Scan for the cell matching the given text and deliver its (X, Y) coordinate at center. 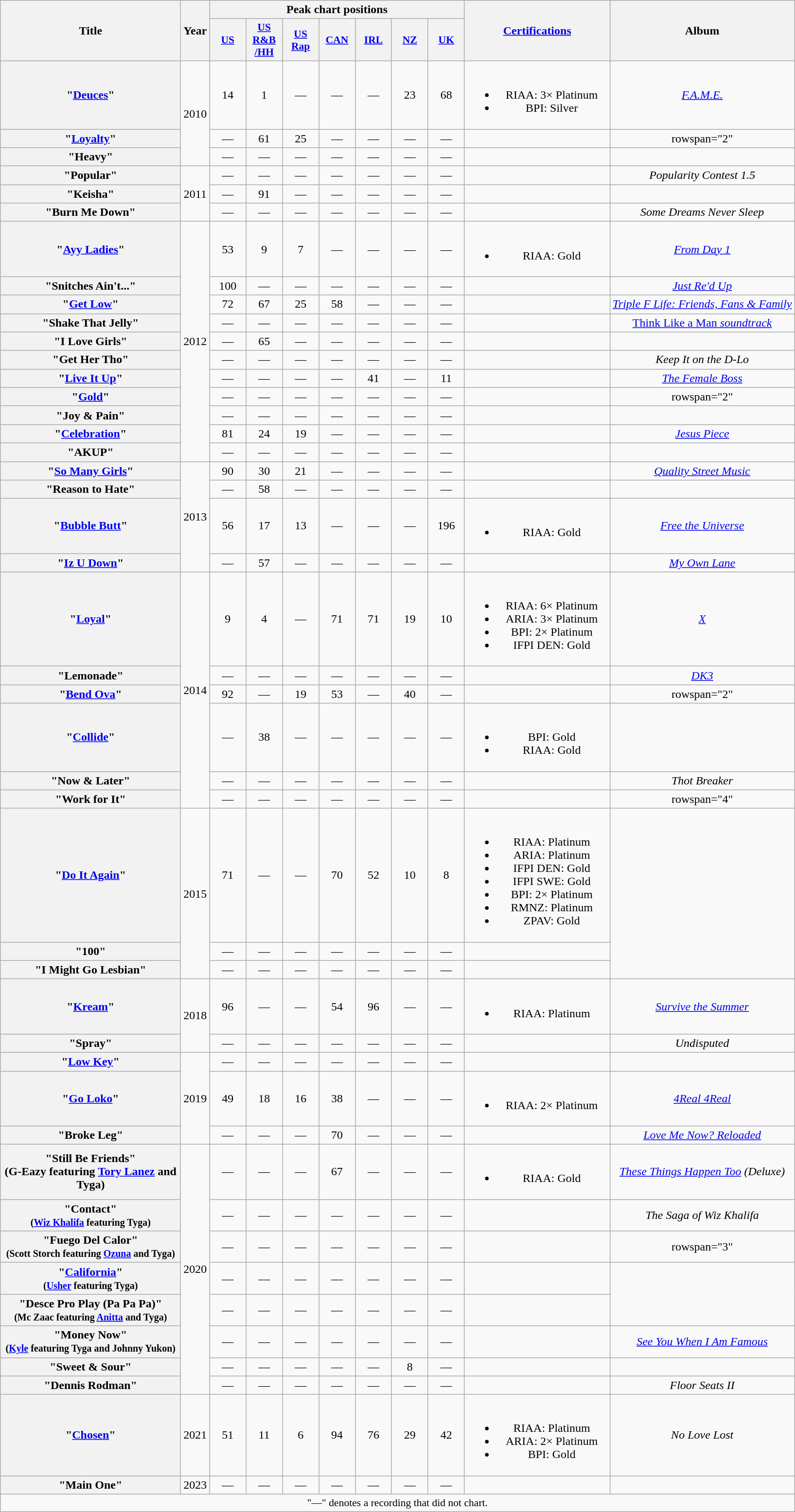
"Shake That Jelly" (90, 323)
91 (265, 194)
"Deuces" (90, 95)
Popularity Contest 1.5 (702, 175)
14 (228, 95)
Title (90, 31)
1 (265, 95)
"Still Be Friends"(G-Eazy featuring Tory Lanez and Tyga) (90, 1172)
The Female Boss (702, 378)
UK (446, 40)
2020 (195, 1269)
"Bubble Butt" (90, 526)
F.A.M.E. (702, 95)
The Saga of Wiz Khalifa (702, 1215)
RIAA: PlatinumARIA: PlatinumIFPI DEN: GoldIFPI SWE: GoldBPI: 2× PlatinumRMNZ: PlatinumZPAV: Gold (537, 875)
BPI: GoldRIAA: Gold (537, 737)
"Reason to Hate" (90, 489)
2010 (195, 113)
CAN (337, 40)
72 (228, 304)
Survive the Summer (702, 1006)
"Heavy" (90, 157)
"Popular" (90, 175)
Jesus Piece (702, 434)
DK3 (702, 676)
"Kream" (90, 1006)
"Bend Ova" (90, 694)
Just Re'd Up (702, 286)
100 (228, 286)
29 (409, 1435)
X (702, 619)
Keep It on the D-Lo (702, 360)
"Money Now"(Kyle featuring Tyga and Johnny Yukon) (90, 1341)
USRap (300, 40)
RIAA: 3× PlatinumBPI: Silver (537, 95)
2019 (195, 1098)
Think Like a Man soundtrack (702, 323)
2023 (195, 1485)
"Gold" (90, 397)
54 (337, 1006)
4 (265, 619)
90 (228, 471)
"Live It Up" (90, 378)
21 (300, 471)
No Love Lost (702, 1435)
65 (265, 341)
RIAA: 6× PlatinumARIA: 3× PlatinumBPI: 2× PlatinumIFPI DEN: Gold (537, 619)
Album (702, 31)
"I Might Go Lesbian" (90, 970)
"Loyalty" (90, 139)
"Go Loko" (90, 1098)
17 (265, 526)
"Dennis Rodman" (90, 1385)
4Real 4Real (702, 1098)
196 (446, 526)
"Desce Pro Play (Pa Pa Pa)"(Mc Zaac featuring Anitta and Tyga) (90, 1310)
IRL (373, 40)
2011 (195, 194)
Some Dreams Never Sleep (702, 212)
40 (409, 694)
"Spray" (90, 1043)
76 (373, 1435)
61 (265, 139)
Quality Street Music (702, 471)
"Main One" (90, 1485)
"Get Her Tho" (90, 360)
68 (446, 95)
"Now & Later" (90, 781)
2015 (195, 893)
"Ayy Ladies" (90, 249)
23 (409, 95)
52 (373, 875)
2012 (195, 342)
"Chosen" (90, 1435)
56 (228, 526)
2021 (195, 1435)
13 (300, 526)
"Contact"(Wiz Khalifa featuring Tyga) (90, 1215)
"So Many Girls" (90, 471)
"Celebration" (90, 434)
"Keisha" (90, 194)
RIAA: 2× Platinum (537, 1098)
"Collide" (90, 737)
USR&B/HH (265, 40)
Undisputed (702, 1043)
My Own Lane (702, 563)
Year (195, 31)
Thot Breaker (702, 781)
2013 (195, 517)
30 (265, 471)
Certifications (537, 31)
"Snitches Ain't..." (90, 286)
"Sweet & Sour" (90, 1367)
These Things Happen Too (Deluxe) (702, 1172)
rowspan="4" (702, 799)
US (228, 40)
6 (300, 1435)
57 (265, 563)
"—" denotes a recording that did not chart. (398, 1503)
"Work for It" (90, 799)
"Lemonade" (90, 676)
24 (265, 434)
"Broke Leg" (90, 1135)
Triple F Life: Friends, Fans & Family (702, 304)
"Iz U Down" (90, 563)
"Joy & Pain" (90, 415)
2014 (195, 690)
Floor Seats II (702, 1385)
94 (337, 1435)
2018 (195, 1016)
7 (300, 249)
16 (300, 1098)
Free the Universe (702, 526)
"Do It Again" (90, 875)
RIAA: Platinum (537, 1006)
"Low Key" (90, 1061)
From Day 1 (702, 249)
Love Me Now? Reloaded (702, 1135)
"Fuego Del Calor"(Scott Storch featuring Ozuna and Tyga) (90, 1247)
"Burn Me Down" (90, 212)
Peak chart positions (337, 10)
NZ (409, 40)
81 (228, 434)
rowspan="3" (702, 1247)
49 (228, 1098)
"100" (90, 951)
"AKUP" (90, 452)
"California"(Usher featuring Tyga) (90, 1278)
RIAA: PlatinumARIA: 2× PlatinumBPI: Gold (537, 1435)
51 (228, 1435)
41 (373, 378)
42 (446, 1435)
"Loyal" (90, 619)
See You When I Am Famous (702, 1341)
"Get Low" (90, 304)
"I Love Girls" (90, 341)
18 (265, 1098)
92 (228, 694)
